Scan for the cell matching the given text and deliver its (X, Y) coordinate at center. 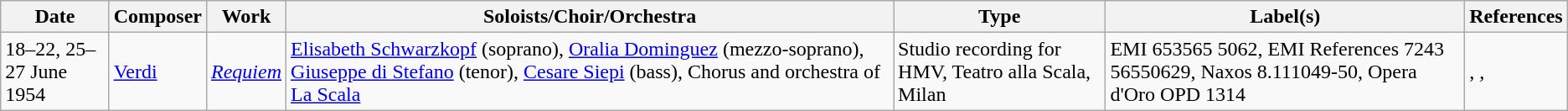
Date (55, 17)
EMI 653565 5062, EMI References 7243 56550629, Naxos 8.111049-50, Opera d'Oro OPD 1314 (1285, 71)
Label(s) (1285, 17)
Work (246, 17)
Type (1000, 17)
Verdi (157, 71)
18–22, 25–27 June 1954 (55, 71)
Soloists/Choir/Orchestra (590, 17)
Requiem (246, 71)
Composer (157, 17)
References (1516, 17)
, , (1516, 71)
Elisabeth Schwarzkopf (soprano), Oralia Dominguez (mezzo-soprano), Giuseppe di Stefano (tenor), Cesare Siepi (bass), Chorus and orchestra of La Scala (590, 71)
Studio recording for HMV, Teatro alla Scala, Milan (1000, 71)
